Find where the given text appears and provide that cell's center as (X, Y) coordinate. 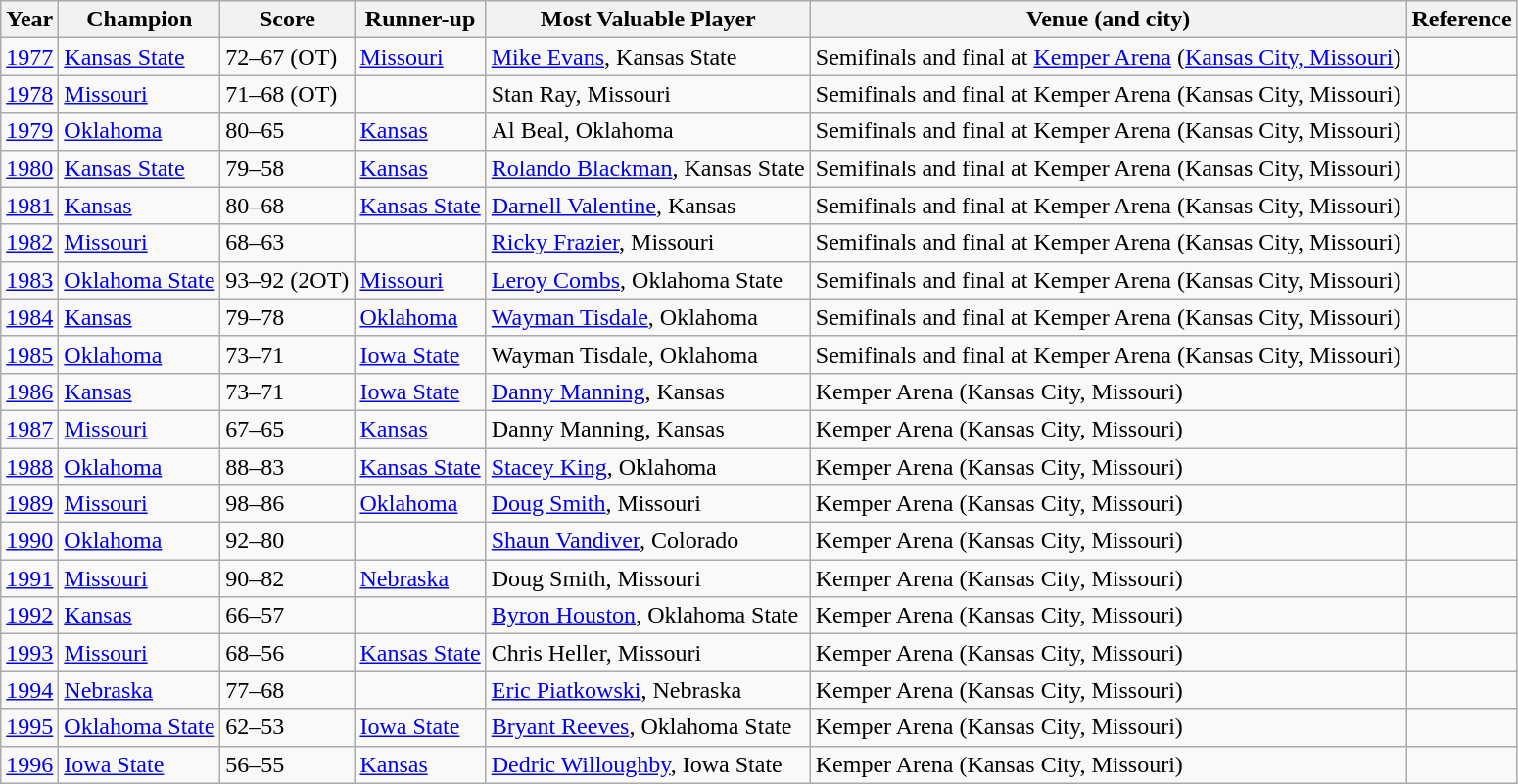
1992 (29, 616)
1982 (29, 243)
72–67 (OT) (288, 57)
Mike Evans, Kansas State (648, 57)
80–65 (288, 131)
1983 (29, 280)
80–68 (288, 206)
Al Beal, Oklahoma (648, 131)
56–55 (288, 764)
1987 (29, 429)
Runner-up (420, 20)
77–68 (288, 690)
1979 (29, 131)
Reference (1461, 20)
1994 (29, 690)
Leroy Combs, Oklahoma State (648, 280)
88–83 (288, 467)
1991 (29, 578)
Dedric Willoughby, Iowa State (648, 764)
79–78 (288, 317)
Bryant Reeves, Oklahoma State (648, 727)
Stacey King, Oklahoma (648, 467)
1980 (29, 168)
1986 (29, 392)
1993 (29, 653)
68–63 (288, 243)
Eric Piatkowski, Nebraska (648, 690)
1988 (29, 467)
Darnell Valentine, Kansas (648, 206)
Ricky Frazier, Missouri (648, 243)
1995 (29, 727)
62–53 (288, 727)
1996 (29, 764)
79–58 (288, 168)
1978 (29, 94)
Score (288, 20)
71–68 (OT) (288, 94)
1989 (29, 504)
1985 (29, 354)
Champion (139, 20)
1984 (29, 317)
92–80 (288, 541)
Rolando Blackman, Kansas State (648, 168)
Shaun Vandiver, Colorado (648, 541)
Most Valuable Player (648, 20)
90–82 (288, 578)
66–57 (288, 616)
93–92 (2OT) (288, 280)
Year (29, 20)
1977 (29, 57)
68–56 (288, 653)
1990 (29, 541)
Stan Ray, Missouri (648, 94)
67–65 (288, 429)
Byron Houston, Oklahoma State (648, 616)
1981 (29, 206)
Chris Heller, Missouri (648, 653)
98–86 (288, 504)
Venue (and city) (1109, 20)
